From the cell containing the given text, extract its center point as (x, y) coordinate. 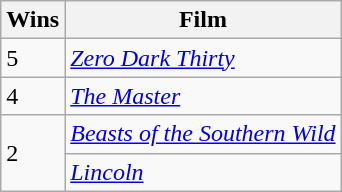
5 (33, 58)
4 (33, 96)
Zero Dark Thirty (203, 58)
The Master (203, 96)
Film (203, 20)
Wins (33, 20)
Lincoln (203, 172)
Beasts of the Southern Wild (203, 134)
2 (33, 153)
